Output the (X, Y) coordinate of the center of the cell containing the given text.  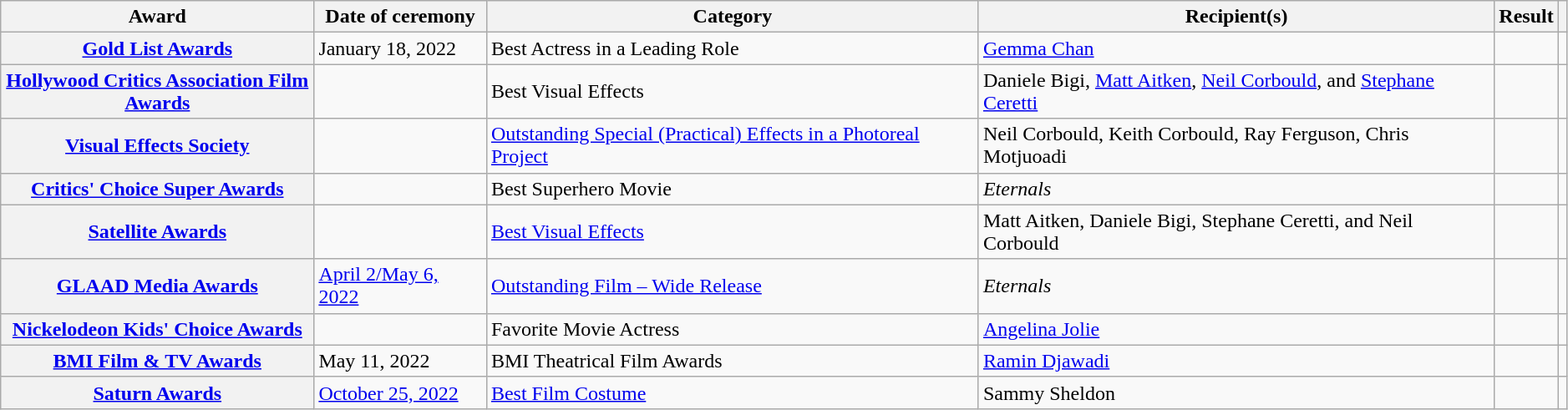
Date of ceremony (401, 17)
Sammy Sheldon (1236, 392)
Gold List Awards (157, 48)
Hollywood Critics Association Film Awards (157, 92)
Nickelodeon Kids' Choice Awards (157, 329)
GLAAD Media Awards (157, 286)
BMI Film & TV Awards (157, 361)
Ramin Djawadi (1236, 361)
Result (1526, 17)
Satellite Awards (157, 232)
Visual Effects Society (157, 145)
October 25, 2022 (401, 392)
April 2/May 6, 2022 (401, 286)
Best Superhero Movie (732, 189)
Best Actress in a Leading Role (732, 48)
January 18, 2022 (401, 48)
Critics' Choice Super Awards (157, 189)
Angelina Jolie (1236, 329)
Saturn Awards (157, 392)
Outstanding Special (Practical) Effects in a Photoreal Project (732, 145)
Favorite Movie Actress (732, 329)
BMI Theatrical Film Awards (732, 361)
Neil Corbould, Keith Corbould, Ray Ferguson, Chris Motjuoadi (1236, 145)
May 11, 2022 (401, 361)
Award (157, 17)
Gemma Chan (1236, 48)
Matt Aitken, Daniele Bigi, Stephane Ceretti, and Neil Corbould (1236, 232)
Daniele Bigi, Matt Aitken, Neil Corbould, and Stephane Ceretti (1236, 92)
Recipient(s) (1236, 17)
Outstanding Film – Wide Release (732, 286)
Best Film Costume (732, 392)
Category (732, 17)
